Output the [X, Y] coordinate of the center of the cell containing the given text.  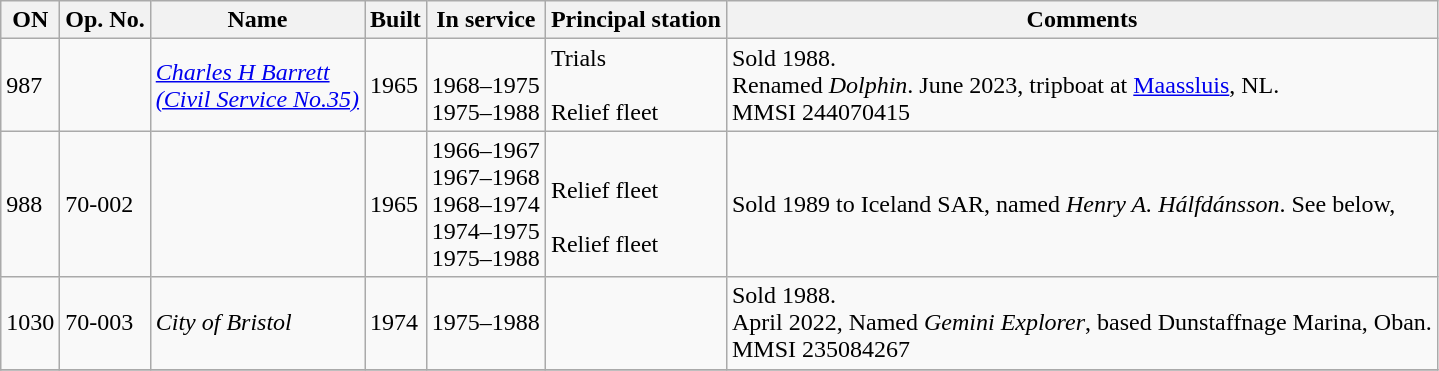
1968–19751975–1988 [486, 85]
1966–19671967–19681968–19741974–19751975–1988 [486, 204]
Comments [1082, 20]
Principal station [636, 20]
987 [30, 85]
Op. No. [105, 20]
Sold 1989 to Iceland SAR, named Henry A. Hálfdánsson. See below, [1082, 204]
70-003 [105, 323]
TrialsRelief fleet [636, 85]
Built [396, 20]
1030 [30, 323]
Sold 1988. April 2022, Named Gemini Explorer, based Dunstaffnage Marina, Oban. MMSI 235084267 [1082, 323]
Name [257, 20]
Relief fleetRelief fleet [636, 204]
70-002 [105, 204]
Charles H Barrett(Civil Service No.35) [257, 85]
1974 [396, 323]
988 [30, 204]
Sold 1988. Renamed Dolphin. June 2023, tripboat at Maassluis, NL. MMSI 244070415 [1082, 85]
1975–1988 [486, 323]
ON [30, 20]
In service [486, 20]
City of Bristol [257, 323]
